Scan for the cell matching the given text and deliver its (x, y) coordinate at center. 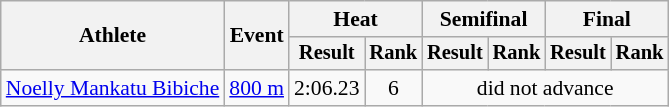
Semifinal (484, 19)
Heat (356, 19)
Noelly Mankatu Bibiche (113, 88)
800 m (256, 88)
6 (393, 88)
Event (256, 36)
Athlete (113, 36)
2:06.23 (326, 88)
Final (606, 19)
did not advance (545, 88)
